Pinpoint the cell where the given text exists, returning its (X, Y) midpoint coordinate. 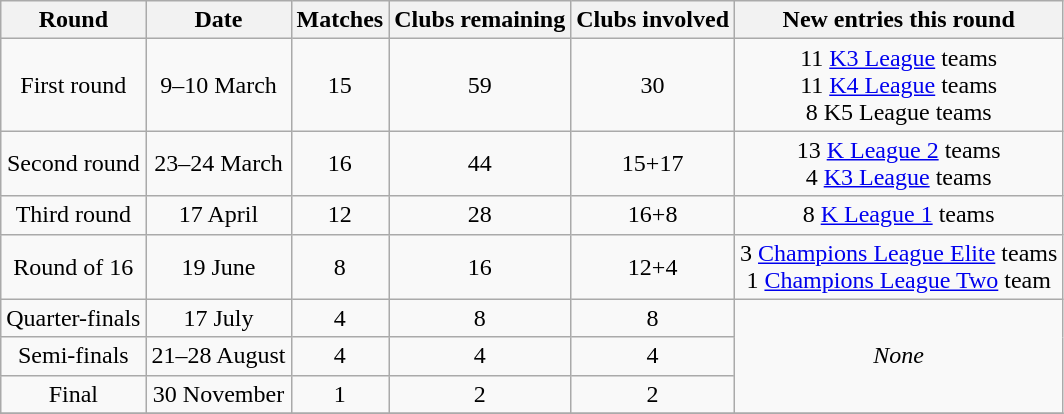
3 Champions League Elite teams 1 Champions League Two team (899, 266)
15+17 (653, 164)
Semi-finals (74, 356)
None (899, 356)
First round (74, 85)
23–24 March (218, 164)
30 November (218, 394)
9–10 March (218, 85)
Third round (74, 215)
Quarter-finals (74, 318)
13 K League 2 teams 4 K3 League teams (899, 164)
44 (480, 164)
Clubs involved (653, 20)
Round (74, 20)
12+4 (653, 266)
17 April (218, 215)
1 (340, 394)
Clubs remaining (480, 20)
15 (340, 85)
Second round (74, 164)
12 (340, 215)
19 June (218, 266)
Round of 16 (74, 266)
59 (480, 85)
16+8 (653, 215)
28 (480, 215)
21–28 August (218, 356)
8 K League 1 teams (899, 215)
Matches (340, 20)
30 (653, 85)
Date (218, 20)
11 K3 League teams 11 K4 League teams 8 K5 League teams (899, 85)
Final (74, 394)
New entries this round (899, 20)
17 July (218, 318)
